Output the (x, y) coordinate of the center of the cell containing the given text.  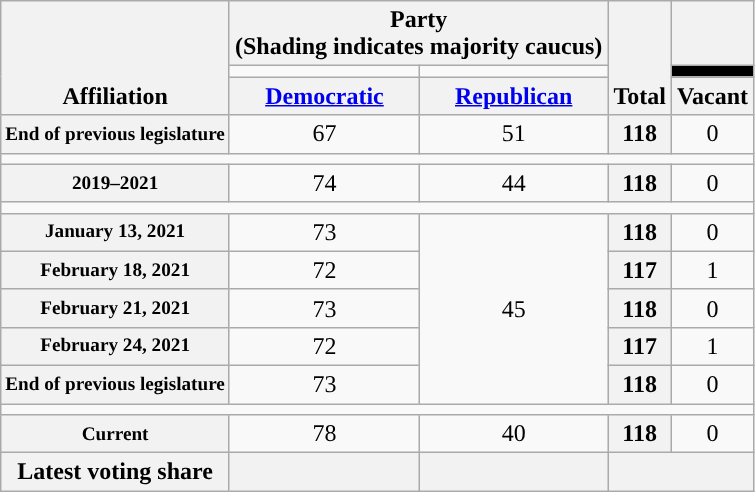
Affiliation (116, 58)
Democratic (324, 96)
67 (324, 134)
Republican (514, 96)
2019–2021 (116, 183)
40 (514, 434)
51 (514, 134)
Party (Shading indicates majority caucus) (418, 34)
Latest voting share (116, 472)
Vacant (712, 96)
78 (324, 434)
74 (324, 183)
February 24, 2021 (116, 346)
Current (116, 434)
44 (514, 183)
January 13, 2021 (116, 232)
February 18, 2021 (116, 270)
45 (514, 308)
February 21, 2021 (116, 308)
Total (640, 58)
